Find where the given text appears and provide that cell's center as [X, Y] coordinate. 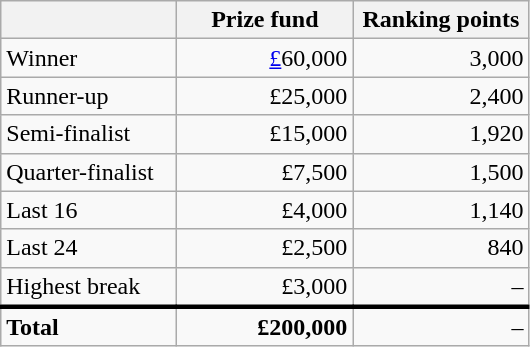
Total [89, 327]
Quarter-finalist [89, 172]
Semi-finalist [89, 134]
Winner [89, 58]
£60,000 [265, 58]
Prize fund [265, 20]
£200,000 [265, 327]
Runner-up [89, 96]
Highest break [89, 287]
Ranking points [441, 20]
3,000 [441, 58]
Last 16 [89, 210]
£25,000 [265, 96]
840 [441, 248]
£15,000 [265, 134]
£3,000 [265, 287]
£7,500 [265, 172]
1,920 [441, 134]
2,400 [441, 96]
£2,500 [265, 248]
£4,000 [265, 210]
Last 24 [89, 248]
1,140 [441, 210]
1,500 [441, 172]
